Determine the (X, Y) coordinate at the center of the cell enclosing the given text.  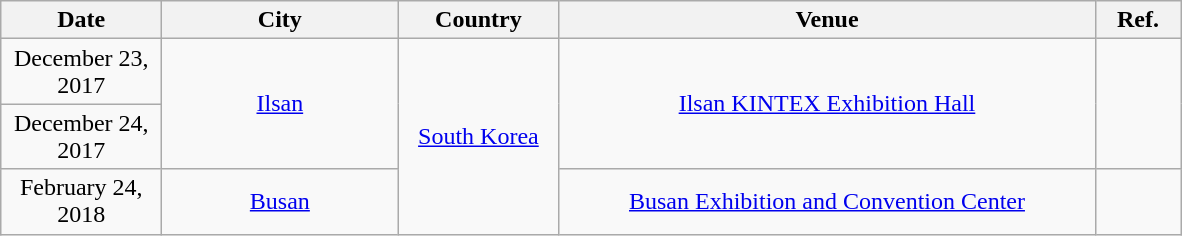
December 24, 2017 (82, 136)
Ilsan (280, 104)
December 23, 2017 (82, 72)
February 24, 2018 (82, 202)
Date (82, 20)
Venue (827, 20)
Country (478, 20)
Busan Exhibition and Convention Center (827, 202)
Busan (280, 202)
City (280, 20)
Ilsan KINTEX Exhibition Hall (827, 104)
Ref. (1138, 20)
South Korea (478, 136)
